Scan for the cell matching the given text and deliver its (x, y) coordinate at center. 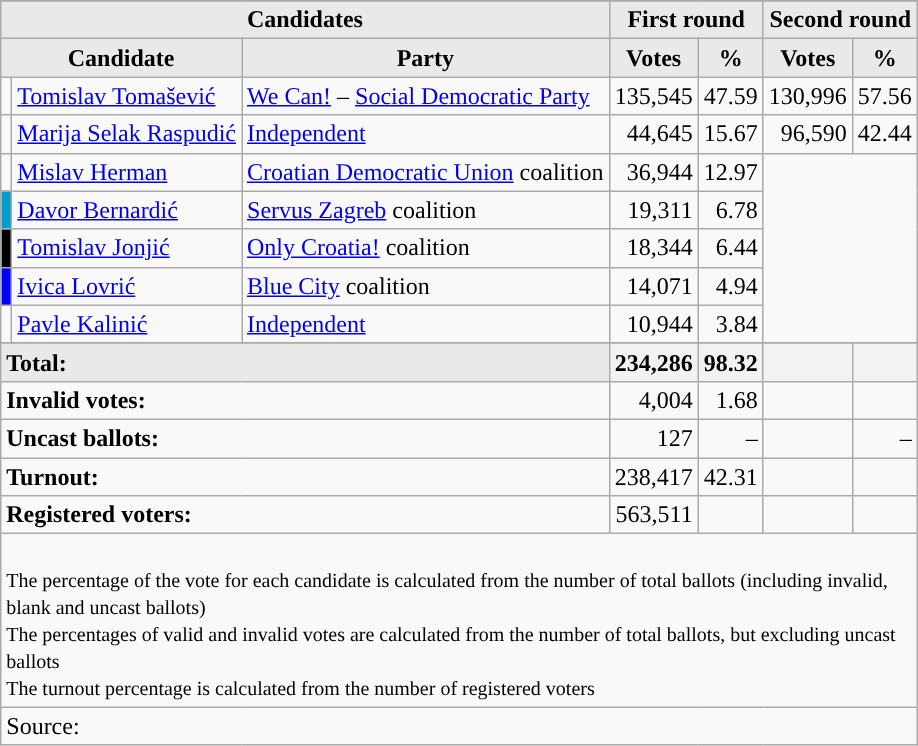
42.44 (884, 134)
44,645 (654, 134)
127 (654, 438)
57.56 (884, 96)
3.84 (730, 324)
238,417 (654, 477)
4,004 (654, 400)
15.67 (730, 134)
Uncast ballots: (305, 438)
Turnout: (305, 477)
Davor Bernardić (127, 210)
Tomislav Tomašević (127, 96)
563,511 (654, 515)
14,071 (654, 286)
18,344 (654, 248)
234,286 (654, 362)
Invalid votes: (305, 400)
47.59 (730, 96)
96,590 (808, 134)
Source: (460, 726)
36,944 (654, 172)
19,311 (654, 210)
Total: (305, 362)
Pavle Kalinić (127, 324)
6.78 (730, 210)
Only Croatia! coalition (426, 248)
6.44 (730, 248)
1.68 (730, 400)
10,944 (654, 324)
Tomislav Jonjić (127, 248)
Mislav Herman (127, 172)
135,545 (654, 96)
Registered voters: (305, 515)
98.32 (730, 362)
130,996 (808, 96)
Candidate (122, 58)
12.97 (730, 172)
Party (426, 58)
Servus Zagreb coalition (426, 210)
42.31 (730, 477)
Marija Selak Raspudić (127, 134)
Croatian Democratic Union coalition (426, 172)
4.94 (730, 286)
Candidates (305, 20)
Second round (840, 20)
First round (686, 20)
Blue City coalition (426, 286)
We Can! – Social Democratic Party (426, 96)
Ivica Lovrić (127, 286)
